Determine the (X, Y) coordinate at the center of the cell enclosing the given text.  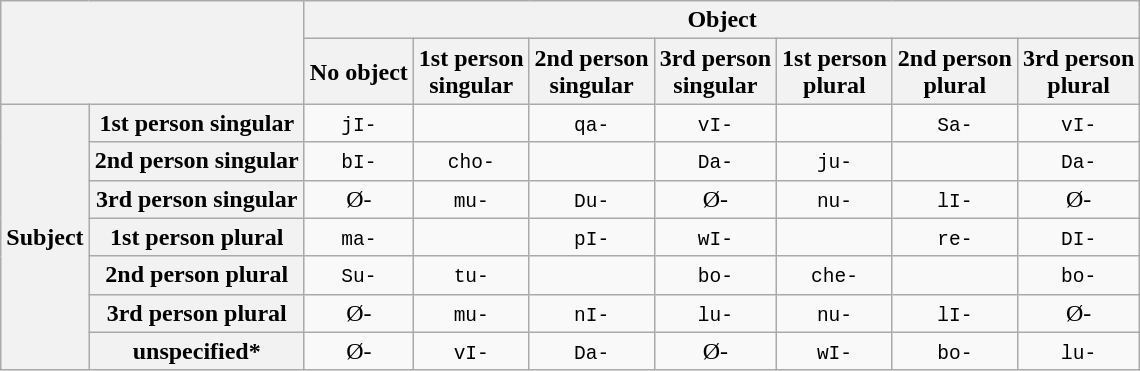
1st personsingular (471, 72)
1st person plural (196, 237)
Sa- (954, 123)
ma- (358, 237)
2nd person singular (196, 161)
2nd person plural (196, 275)
2nd personplural (954, 72)
re- (954, 237)
No object (358, 72)
Du- (592, 199)
qa- (592, 123)
3rd person singular (196, 199)
3rd person plural (196, 313)
DI- (1078, 237)
pI- (592, 237)
3rd personplural (1078, 72)
Su- (358, 275)
unspecified* (196, 351)
3rd personsingular (715, 72)
nI- (592, 313)
1st person singular (196, 123)
jI- (358, 123)
cho- (471, 161)
2nd personsingular (592, 72)
bI- (358, 161)
ju- (835, 161)
Subject (45, 237)
tu- (471, 275)
1st personplural (835, 72)
Object (722, 20)
che- (835, 275)
